Detect which cell encompasses the target text, then output its [X, Y] center coordinate. 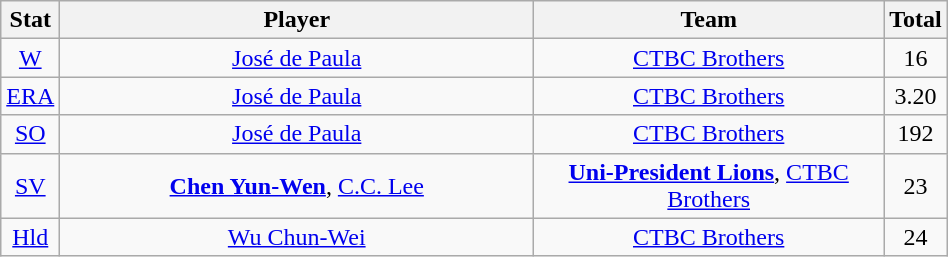
192 [916, 134]
Uni-President Lions, CTBC Brothers [709, 186]
Team [709, 20]
16 [916, 58]
24 [916, 237]
Total [916, 20]
Wu Chun-Wei [297, 237]
Hld [30, 237]
ERA [30, 96]
W [30, 58]
Player [297, 20]
Chen Yun-Wen, C.C. Lee [297, 186]
Stat [30, 20]
23 [916, 186]
SO [30, 134]
3.20 [916, 96]
SV [30, 186]
